Search for the cell housing the specified text and yield its [x, y] center coordinate. 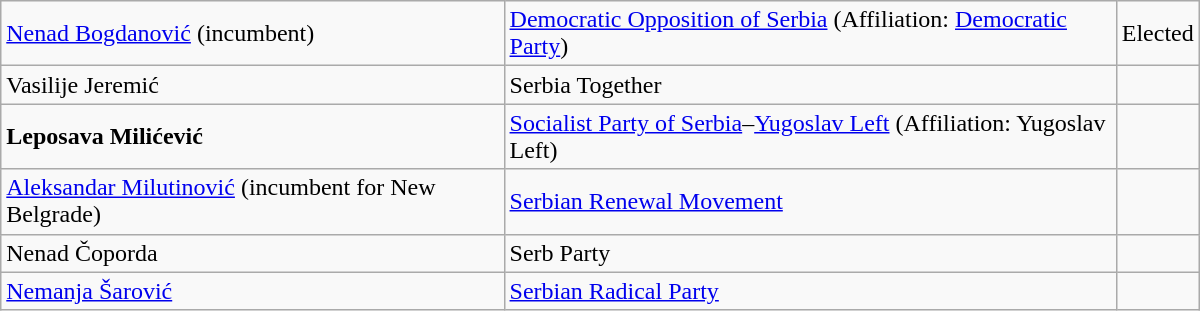
Nemanja Šarović [252, 291]
Nenad Bogdanović (incumbent) [252, 34]
Vasilije Jeremić [252, 85]
Serbian Radical Party [810, 291]
Serb Party [810, 253]
Socialist Party of Serbia–Yugoslav Left (Affiliation: Yugoslav Left) [810, 136]
Leposava Milićević [252, 136]
Democratic Opposition of Serbia (Affiliation: Democratic Party) [810, 34]
Nenad Čoporda [252, 253]
Serbia Together [810, 85]
Elected [1158, 34]
Aleksandar Milutinović (incumbent for New Belgrade) [252, 202]
Serbian Renewal Movement [810, 202]
